Identify which cell holds the provided text, then report its [x, y] central coordinate. 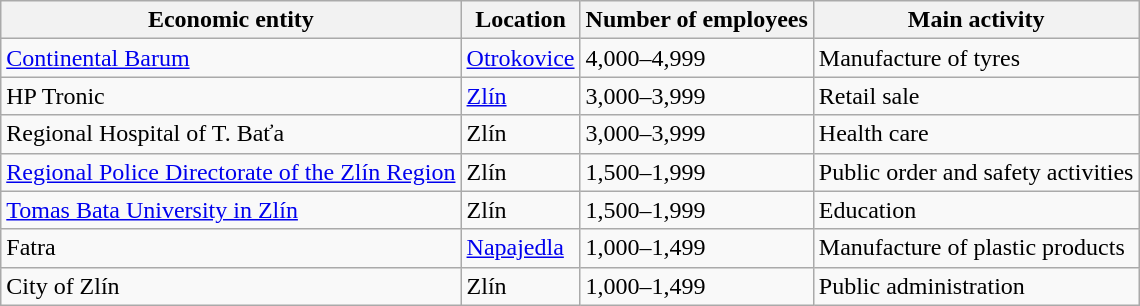
Regional Police Directorate of the Zlín Region [231, 172]
Location [520, 20]
Main activity [976, 20]
Public administration [976, 286]
4,000–4,999 [696, 58]
Napajedla [520, 248]
HP Tronic [231, 96]
Tomas Bata University in Zlín [231, 210]
Continental Barum [231, 58]
City of Zlín [231, 286]
Regional Hospital of T. Baťa [231, 134]
Economic entity [231, 20]
Manufacture of plastic products [976, 248]
Fatra [231, 248]
Number of employees [696, 20]
Education [976, 210]
Public order and safety activities [976, 172]
Otrokovice [520, 58]
Retail sale [976, 96]
Manufacture of tyres [976, 58]
Health care [976, 134]
